Scan for the cell matching the given text and deliver its [X, Y] coordinate at center. 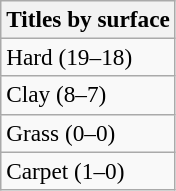
Hard (19–18) [88, 57]
Grass (0–0) [88, 133]
Titles by surface [88, 19]
Carpet (1–0) [88, 170]
Clay (8–7) [88, 95]
